Return the [x, y] coordinate for the center point of the cell that contains the specified text.  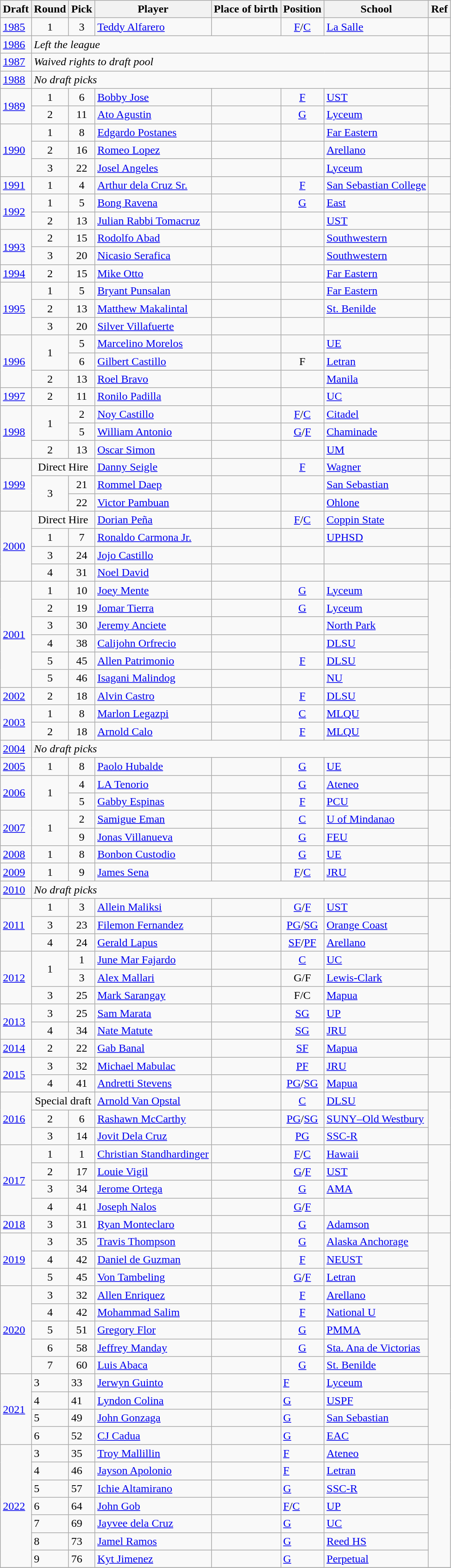
Sta. Ana de Victorias [376, 1348]
30 [81, 626]
Mike Otto [153, 273]
Jeremy Anciete [153, 626]
Jerwyn Guinto [153, 1383]
Calijohn Orfrecio [153, 643]
Allen Enriquez [153, 1295]
Noel David [153, 573]
1999 [16, 484]
2015 [16, 1074]
Julian Rabbi Tomacruz [153, 221]
East [376, 203]
Matthew Makalintal [153, 309]
EAC [376, 1436]
Lewis-Clark [376, 978]
June Mar Fajardo [153, 960]
51 [81, 1330]
USPF [376, 1401]
1991 [16, 185]
2004 [16, 749]
Rashawn McCarthy [153, 1119]
2003 [16, 722]
1998 [16, 432]
Kyt Jimenez [153, 1559]
2012 [16, 978]
Jayvee dela Cruz [153, 1524]
Allen Patrimonio [153, 661]
Marlon Legazpi [153, 713]
Orange Coast [376, 925]
School [376, 9]
16 [81, 150]
Marcelino Morelos [153, 344]
64 [81, 1506]
2016 [16, 1119]
Christian Standhardinger [153, 1154]
Round [50, 9]
2022 [16, 1506]
Wagner [376, 467]
2010 [16, 890]
Alaska Anchorage [376, 1242]
John Gonzaga [153, 1418]
Left the league [230, 44]
Alvin Castro [153, 696]
Silver Villafuerte [153, 326]
Coppin State [376, 520]
Gregory Flor [153, 1330]
2017 [16, 1180]
10 [81, 590]
Ronaldo Carmona Jr. [153, 538]
Special draft [63, 1101]
NEUST [376, 1259]
1996 [16, 361]
Andretti Stevens [153, 1084]
Dorian Peña [153, 520]
Jayson Apolonio [153, 1471]
Michael Mabulac [153, 1066]
Josel Angeles [153, 167]
UM [376, 449]
La Salle [376, 27]
Lyndon Colina [153, 1401]
1987 [16, 62]
2008 [16, 855]
Adamson [376, 1224]
Travis Thompson [153, 1242]
23 [81, 925]
Manila [376, 379]
Samigue Eman [153, 819]
Jonas Villanueva [153, 837]
1989 [16, 106]
2021 [16, 1409]
Gilbert Castillo [153, 361]
Bryant Punsalan [153, 291]
14 [81, 1136]
Player [153, 9]
2009 [16, 872]
1985 [16, 27]
17 [81, 1171]
Waived rights to draft pool [230, 62]
2007 [16, 828]
Perpetual [376, 1559]
PF [302, 1066]
73 [81, 1541]
Hawaii [376, 1154]
SUNY–Old Westbury [376, 1119]
Ref [439, 9]
60 [81, 1365]
Romeo Lopez [153, 150]
76 [81, 1559]
21 [81, 484]
SF/PF [302, 942]
Ronilo Padilla [153, 397]
38 [81, 643]
33 [81, 1383]
1993 [16, 247]
Ryan Monteclaro [153, 1224]
Pick [81, 9]
FEU [376, 837]
19 [81, 608]
1992 [16, 211]
Position [302, 9]
Draft [16, 9]
Rodolfo Abad [153, 238]
Isagani Malindog [153, 678]
1988 [16, 80]
Alex Mallari [153, 978]
2001 [16, 634]
Jeffrey Manday [153, 1348]
Victor Pambuan [153, 502]
Reed HS [376, 1541]
National U [376, 1312]
Gabby Espinas [153, 802]
Edgardo Postanes [153, 132]
Nicasio Serafica [153, 256]
Arnold Calo [153, 731]
Joseph Nalos [153, 1207]
Jamel Ramos [153, 1541]
49 [81, 1418]
2000 [16, 546]
Jojo Castillo [153, 555]
Citadel [376, 414]
Filemon Fernandez [153, 925]
LA Tenorio [153, 784]
PMMA [376, 1330]
Sam Marata [153, 1013]
Roel Bravo [153, 379]
AMA [376, 1189]
Gerald Lapus [153, 942]
Teddy Alfarero [153, 27]
Jovit Dela Cruz [153, 1136]
U of Mindanao [376, 819]
2002 [16, 696]
2006 [16, 793]
William Antonio [153, 432]
2011 [16, 925]
Mohammad Salim [153, 1312]
Oscar Simon [153, 449]
Von Tambeling [153, 1277]
Ichie Altamirano [153, 1488]
PCU [376, 802]
1995 [16, 309]
Jomar Tierra [153, 608]
1994 [16, 273]
North Park [376, 626]
James Sena [153, 872]
Nate Matute [153, 1030]
57 [81, 1488]
Joey Mente [153, 590]
Rommel Daep [153, 484]
Chaminade [376, 432]
Gab Banal [153, 1048]
52 [81, 1436]
Troy Mallillin [153, 1453]
Place of birth [246, 9]
Arnold Van Opstal [153, 1101]
2005 [16, 766]
CJ Cadua [153, 1436]
58 [81, 1348]
1997 [16, 397]
Noy Castillo [153, 414]
John Gob [153, 1506]
Daniel de Guzman [153, 1259]
69 [81, 1524]
Luis Abaca [153, 1365]
Ato Agustin [153, 115]
Bonbon Custodio [153, 855]
NU [376, 678]
1990 [16, 150]
2014 [16, 1048]
Ohlone [376, 502]
Bong Ravena [153, 203]
Mark Sarangay [153, 995]
San Sebastian College [376, 185]
2018 [16, 1224]
Allein Maliksi [153, 907]
Arthur dela Cruz Sr. [153, 185]
Jerome Ortega [153, 1189]
UPHSD [376, 538]
2019 [16, 1259]
PG [302, 1136]
2013 [16, 1022]
2020 [16, 1330]
Paolo Hubalde [153, 766]
Louie Vigil [153, 1171]
SF [302, 1048]
Bobby Jose [153, 97]
1986 [16, 44]
Danny Seigle [153, 467]
